Search for the cell housing the specified text and yield its [x, y] center coordinate. 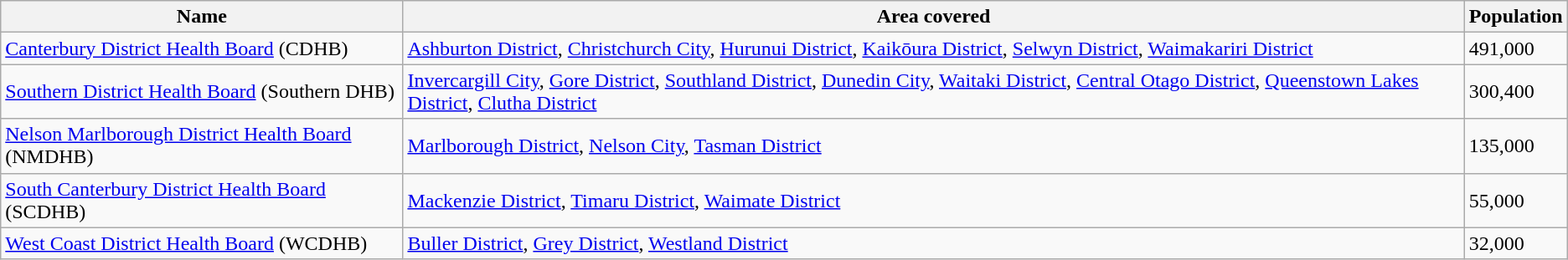
Name [202, 17]
55,000 [1516, 201]
West Coast District Health Board (WCDHB) [202, 243]
491,000 [1516, 48]
135,000 [1516, 145]
Population [1516, 17]
South Canterbury District Health Board (SCDHB) [202, 201]
Southern District Health Board (Southern DHB) [202, 92]
Marlborough District, Nelson City, Tasman District [933, 145]
Nelson Marlborough District Health Board (NMDHB) [202, 145]
Canterbury District Health Board (CDHB) [202, 48]
32,000 [1516, 243]
Area covered [933, 17]
Ashburton District, Christchurch City, Hurunui District, Kaikōura District, Selwyn District, Waimakariri District [933, 48]
300,400 [1516, 92]
Buller District, Grey District, Westland District [933, 243]
Mackenzie District, Timaru District, Waimate District [933, 201]
